Detect which cell encompasses the target text, then output its [X, Y] center coordinate. 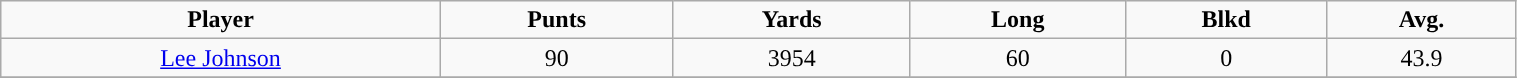
Avg. [1422, 20]
Player [221, 20]
Blkd [1226, 20]
3954 [792, 58]
60 [1018, 58]
43.9 [1422, 58]
90 [556, 58]
0 [1226, 58]
Long [1018, 20]
Lee Johnson [221, 58]
Yards [792, 20]
Punts [556, 20]
